Return [X, Y] of the center of cell containing provided text 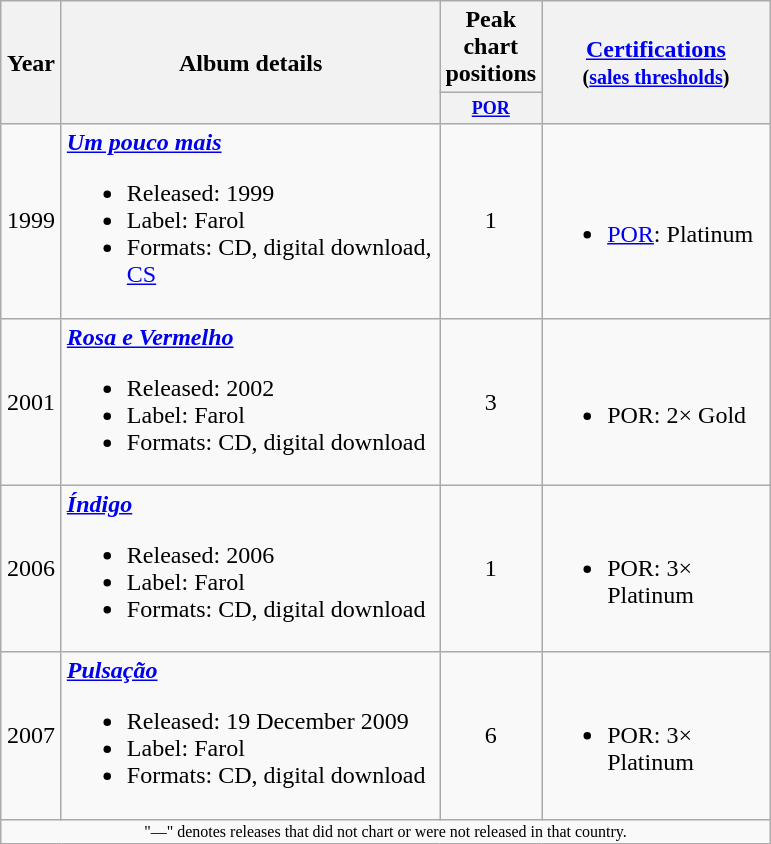
ÍndigoReleased: 2006Label: FarolFormats: CD, digital download [250, 568]
2006 [32, 568]
6 [491, 736]
Certifications(sales thresholds) [656, 62]
Rosa e VermelhoReleased: 2002Label: FarolFormats: CD, digital download [250, 402]
PulsaçãoReleased: 19 December 2009Label: FarolFormats: CD, digital download [250, 736]
Peak chart positions [491, 47]
POR: Platinum [656, 221]
Um pouco maisReleased: 1999Label: FarolFormats: CD, digital download, CS [250, 221]
1999 [32, 221]
Album details [250, 62]
2007 [32, 736]
POR [491, 108]
2001 [32, 402]
POR: 2× Gold [656, 402]
Year [32, 62]
"—" denotes releases that did not chart or were not released in that country. [386, 831]
3 [491, 402]
